Scan for the cell matching the given text and deliver its (x, y) coordinate at center. 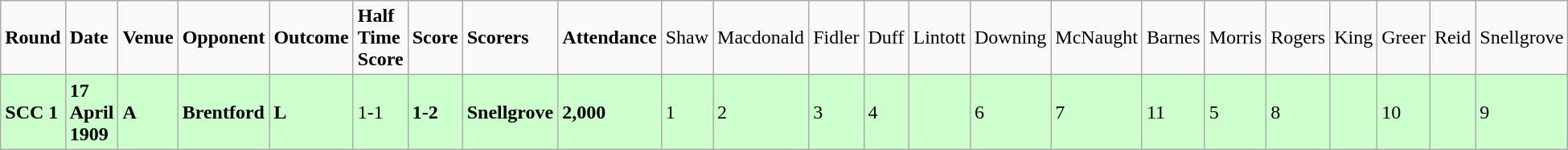
Greer (1404, 38)
6 (1010, 112)
1-1 (380, 112)
8 (1298, 112)
5 (1235, 112)
4 (886, 112)
Score (435, 38)
Half Time Score (380, 38)
11 (1173, 112)
Reid (1452, 38)
7 (1097, 112)
L (311, 112)
Venue (148, 38)
1 (687, 112)
Morris (1235, 38)
A (148, 112)
Outcome (311, 38)
1-2 (435, 112)
Fidler (836, 38)
Round (33, 38)
Attendance (610, 38)
2 (761, 112)
Macdonald (761, 38)
Duff (886, 38)
Brentford (224, 112)
Date (92, 38)
Opponent (224, 38)
Downing (1010, 38)
King (1354, 38)
Barnes (1173, 38)
SCC 1 (33, 112)
Shaw (687, 38)
Rogers (1298, 38)
9 (1521, 112)
McNaught (1097, 38)
2,000 (610, 112)
3 (836, 112)
10 (1404, 112)
Lintott (939, 38)
Scorers (510, 38)
17 April 1909 (92, 112)
